Locate the cell with the specified text and output its [x, y] center coordinate. 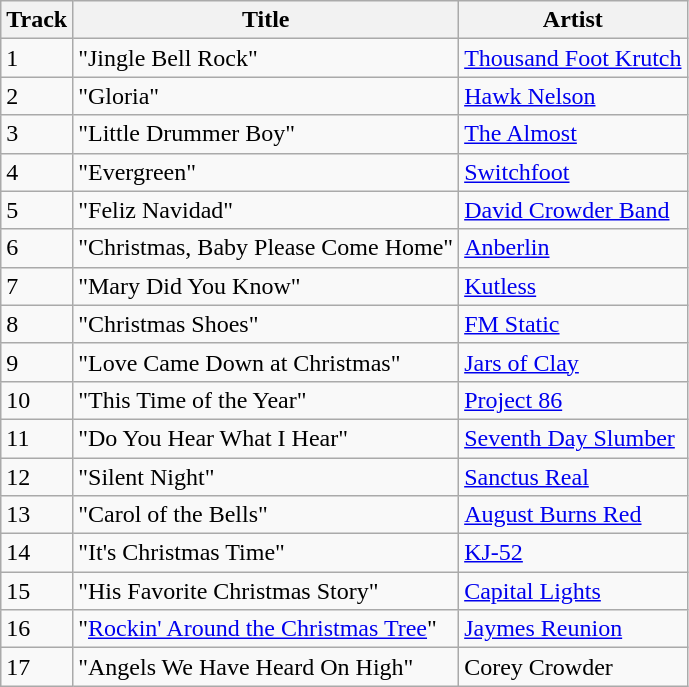
8 [37, 324]
FM Static [573, 324]
"Christmas, Baby Please Come Home" [266, 248]
11 [37, 438]
Seventh Day Slumber [573, 438]
12 [37, 477]
"Rockin' Around the Christmas Tree" [266, 629]
David Crowder Band [573, 210]
5 [37, 210]
Thousand Foot Krutch [573, 58]
Track [37, 20]
9 [37, 362]
Switchfoot [573, 172]
4 [37, 172]
"Angels We Have Heard On High" [266, 667]
Hawk Nelson [573, 96]
Title [266, 20]
"Feliz Navidad" [266, 210]
14 [37, 553]
Sanctus Real [573, 477]
"Little Drummer Boy" [266, 134]
10 [37, 400]
17 [37, 667]
"Do You Hear What I Hear" [266, 438]
"Carol of the Bells" [266, 515]
1 [37, 58]
August Burns Red [573, 515]
"Christmas Shoes" [266, 324]
KJ-52 [573, 553]
"Jingle Bell Rock" [266, 58]
6 [37, 248]
7 [37, 286]
16 [37, 629]
Anberlin [573, 248]
"This Time of the Year" [266, 400]
13 [37, 515]
"Silent Night" [266, 477]
3 [37, 134]
Kutless [573, 286]
"It's Christmas Time" [266, 553]
"Evergreen" [266, 172]
Capital Lights [573, 591]
"Love Came Down at Christmas" [266, 362]
Project 86 [573, 400]
"His Favorite Christmas Story" [266, 591]
Jaymes Reunion [573, 629]
15 [37, 591]
"Mary Did You Know" [266, 286]
Corey Crowder [573, 667]
2 [37, 96]
"Gloria" [266, 96]
Jars of Clay [573, 362]
The Almost [573, 134]
Artist [573, 20]
